For the text-containing cell, return its midpoint in (x, y) coordinate format. 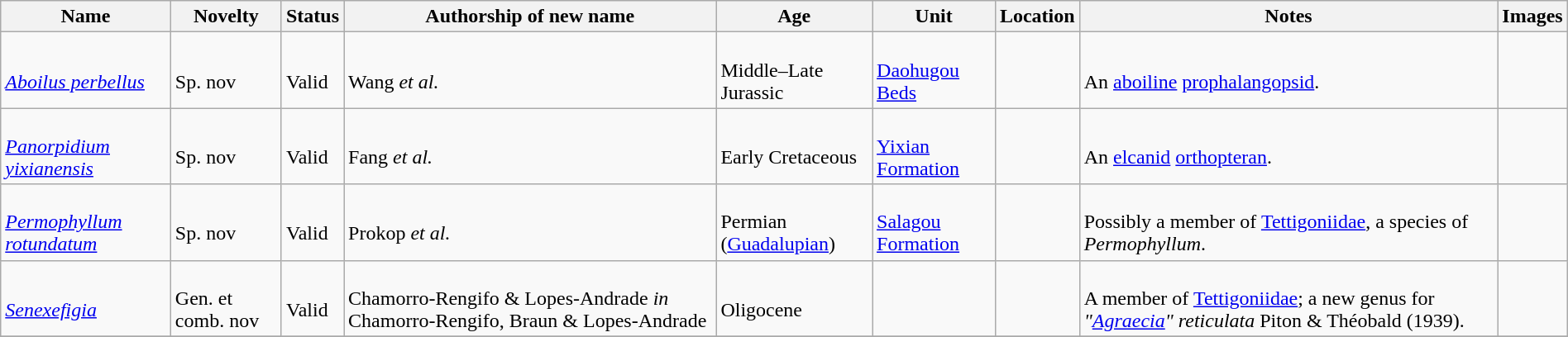
Fang et al. (530, 146)
Name (86, 17)
Images (1532, 17)
Status (313, 17)
Aboilus perbellus (86, 70)
Permophyllum rotundatum (86, 222)
Yixian Formation (935, 146)
Salagou Formation (935, 222)
Permian (Guadalupian) (794, 222)
Oligocene (794, 298)
Age (794, 17)
An aboiline prophalangopsid. (1288, 70)
Novelty (226, 17)
Gen. et comb. nov (226, 298)
Location (1037, 17)
Daohugou Beds (935, 70)
Wang et al. (530, 70)
Authorship of new name (530, 17)
Panorpidium yixianensis (86, 146)
Chamorro-Rengifo & Lopes-Andrade in Chamorro-Rengifo, Braun & Lopes-Andrade (530, 298)
An elcanid orthopteran. (1288, 146)
Middle–Late Jurassic (794, 70)
A member of Tettigoniidae; a new genus for "Agraecia" reticulata Piton & Théobald (1939). (1288, 298)
Senexefigia (86, 298)
Early Cretaceous (794, 146)
Notes (1288, 17)
Prokop et al. (530, 222)
Unit (935, 17)
Possibly a member of Tettigoniidae, a species of Permophyllum. (1288, 222)
